Locate the cell with the specified text and output its (x, y) center coordinate. 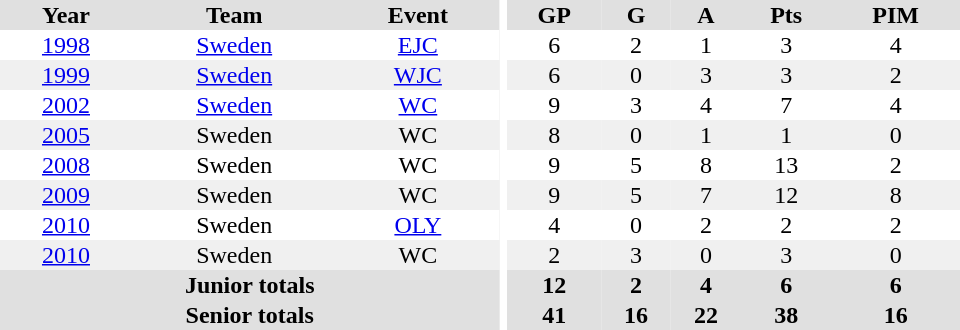
1999 (66, 75)
1998 (66, 45)
2005 (66, 135)
22 (706, 315)
Year (66, 15)
Pts (786, 15)
Event (418, 15)
2002 (66, 105)
2008 (66, 165)
Team (234, 15)
G (636, 15)
WJC (418, 75)
EJC (418, 45)
Senior totals (250, 315)
A (706, 15)
41 (554, 315)
38 (786, 315)
13 (786, 165)
GP (554, 15)
PIM (896, 15)
OLY (418, 225)
2009 (66, 195)
Junior totals (250, 285)
